Identify which cell holds the provided text, then report its (X, Y) central coordinate. 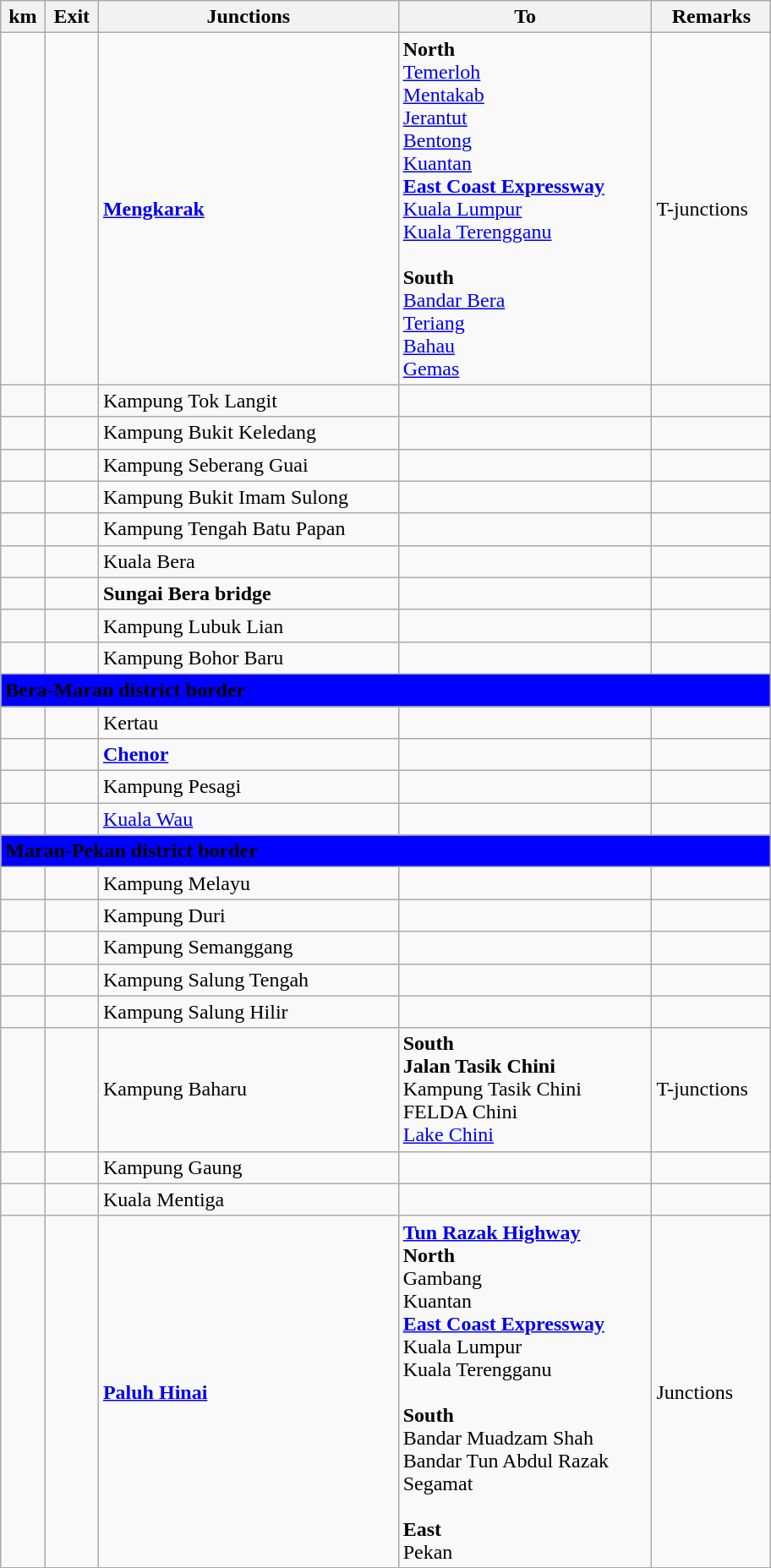
Kampung Seberang Guai (249, 465)
Paluh Hinai (249, 1391)
Bera-Maran district border (385, 690)
Remarks (712, 17)
Kertau (249, 723)
Kampung Pesagi (249, 787)
Kampung Duri (249, 915)
Kampung Lubuk Lian (249, 626)
Kampung Tok Langit (249, 401)
Maran-Pekan district border (385, 851)
Kampung Tengah Batu Papan (249, 529)
Kuala Bera (249, 561)
Mengkarak (249, 209)
Kampung Bukit Imam Sulong (249, 497)
To (525, 17)
Exit (71, 17)
Kuala Wau (249, 819)
Kampung Melayu (249, 883)
Kuala Mentiga (249, 1199)
km (23, 17)
Kampung Salung Tengah (249, 980)
Kampung Bohor Baru (249, 658)
Chenor (249, 755)
Kampung Baharu (249, 1090)
NorthTemerlohMentakabJerantutBentongKuantan East Coast ExpresswayKuala LumpurKuala TerengganuSouthBandar BeraTeriangBahauGemas (525, 209)
Kampung Bukit Keledang (249, 433)
Kampung Salung Hilir (249, 1012)
Kampung Gaung (249, 1167)
Tun Razak HighwayNorthGambangKuantan East Coast ExpresswayKuala LumpurKuala TerengganuSouthBandar Muadzam ShahBandar Tun Abdul RazakSegamatEastPekan (525, 1391)
SouthJalan Tasik ChiniKampung Tasik ChiniFELDA ChiniLake Chini (525, 1090)
Sungai Bera bridge (249, 593)
Kampung Semanggang (249, 948)
